Capture the cell that displays the provided text and extract its [x, y] central coordinate. 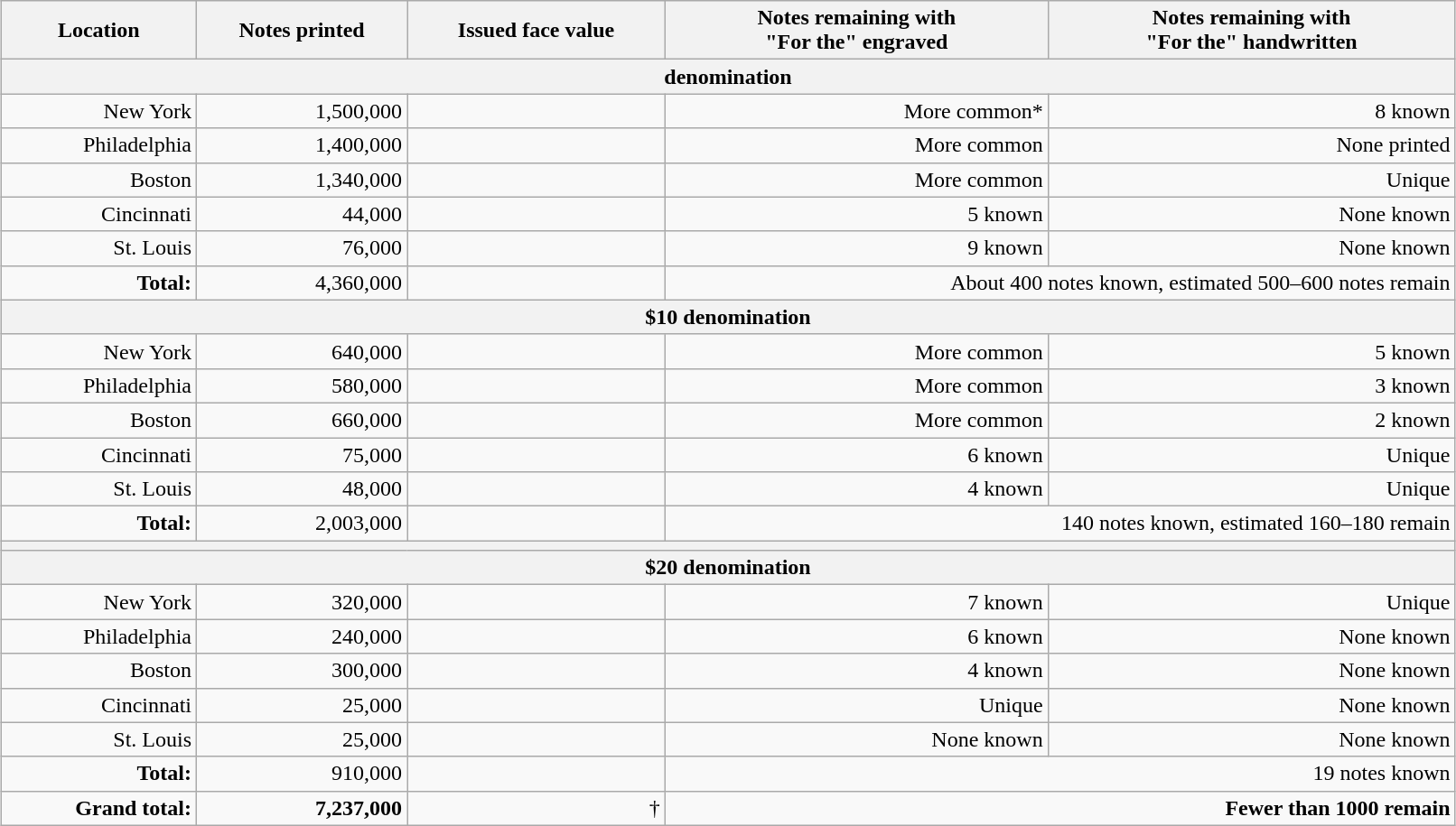
7,237,000 [302, 808]
1,340,000 [302, 180]
76,000 [302, 248]
Notes printed [302, 31]
1,400,000 [302, 145]
$20 denomination [728, 568]
580,000 [302, 385]
More common* [856, 111]
75,000 [302, 454]
7 known [856, 602]
2 known [1252, 420]
Issued face value [537, 31]
48,000 [302, 489]
9 known [856, 248]
300,000 [302, 671]
3 known [1252, 385]
About 400 notes known, estimated 500–600 notes remain [1060, 283]
660,000 [302, 420]
Notes remaining with"For the" engraved [856, 31]
1,500,000 [302, 111]
640,000 [302, 351]
Fewer than 1000 remain [1060, 808]
240,000 [302, 636]
Grand total: [99, 808]
4,360,000 [302, 283]
2,003,000 [302, 524]
8 known [1252, 111]
$10 denomination [728, 317]
Location [99, 31]
44,000 [302, 214]
Notes remaining with"For the" handwritten [1252, 31]
None printed [1252, 145]
140 notes known, estimated 160–180 remain [1060, 524]
19 notes known [1060, 774]
910,000 [302, 774]
† [537, 808]
denomination [728, 77]
320,000 [302, 602]
